For the text-containing cell, return its midpoint in (X, Y) coordinate format. 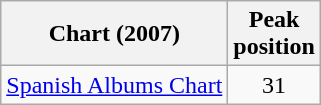
Spanish Albums Chart (114, 85)
Chart (2007) (114, 34)
Peakposition (274, 34)
31 (274, 85)
